From the cell containing the given text, extract its center point as [x, y] coordinate. 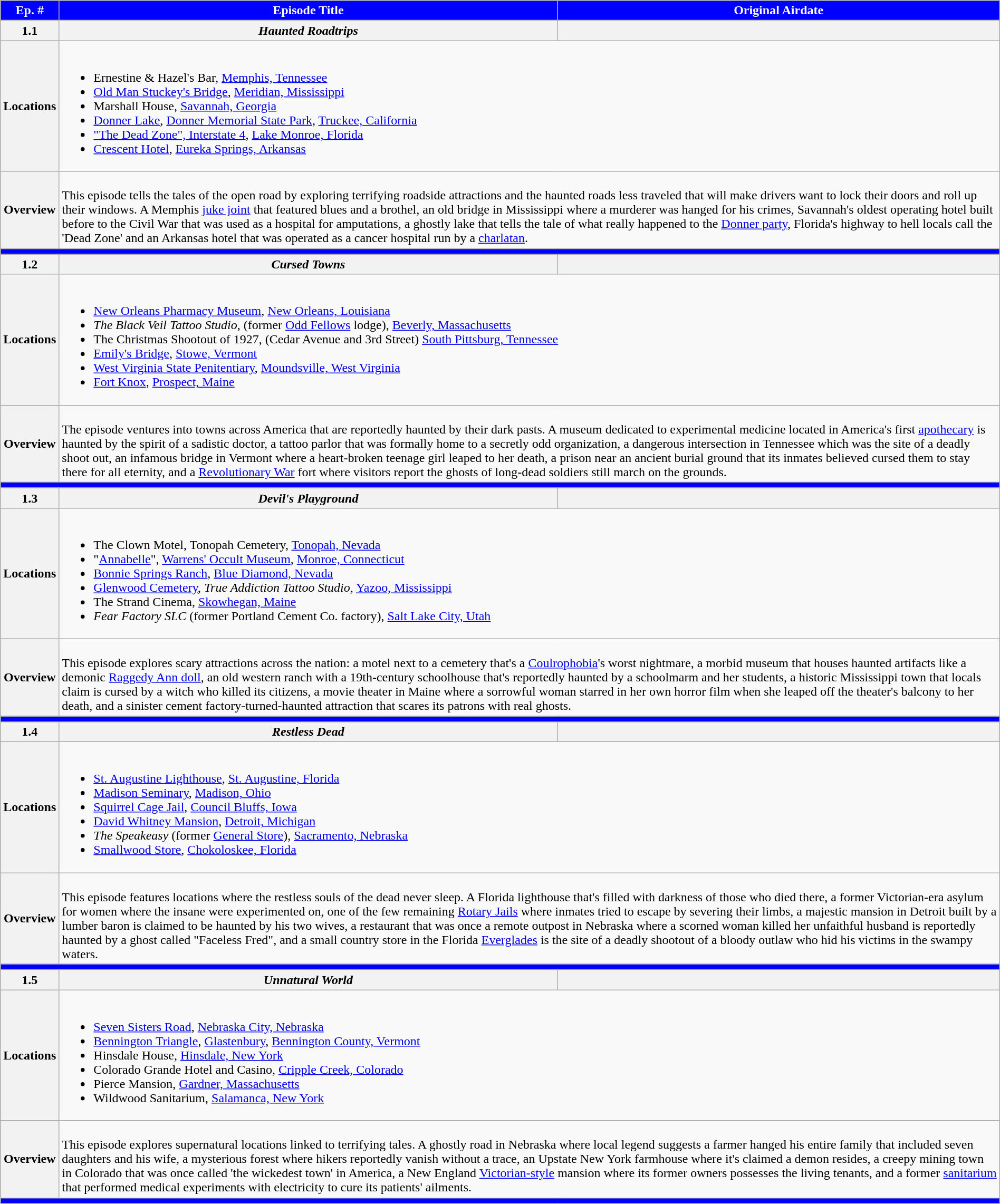
1.5 [30, 980]
Unnatural World [308, 980]
1.4 [30, 732]
Cursed Towns [308, 264]
1.2 [30, 264]
Restless Dead [308, 732]
1.3 [30, 498]
Original Airdate [778, 11]
Haunted Roadtrips [308, 31]
1.1 [30, 31]
Episode Title [308, 11]
Ep. # [30, 11]
Devil's Playground [308, 498]
